Provide the [x, y] coordinate of the cell's center where the given text is located.  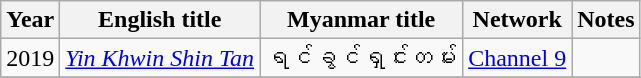
Year [30, 20]
English title [160, 20]
Network [518, 20]
Yin Khwin Shin Tan [160, 58]
2019 [30, 58]
Notes [606, 20]
Channel 9 [518, 58]
Myanmar title [362, 20]
ရင်ခွင်ရှင်းတမ်း [362, 58]
